Provide the (x, y) coordinate of the cell's center where the given text is located.  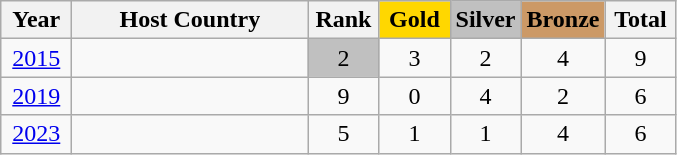
Total (640, 20)
0 (414, 96)
2019 (36, 96)
5 (344, 134)
3 (414, 58)
Host Country (190, 20)
2015 (36, 58)
Year (36, 20)
Silver (486, 20)
Rank (344, 20)
Gold (414, 20)
Bronze (563, 20)
2023 (36, 134)
